Return the (X, Y) coordinate for the center point of the cell that contains the specified text.  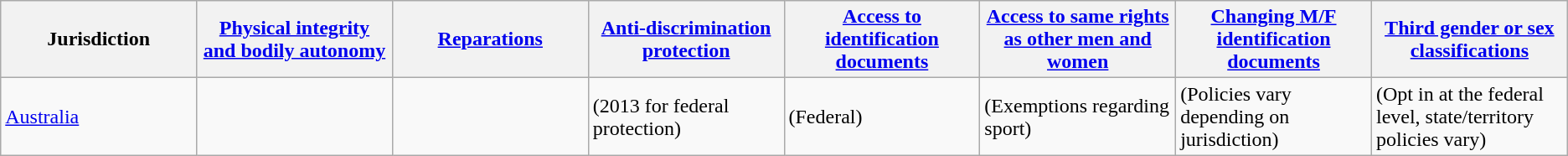
(2013 for federal protection) (686, 117)
Jurisdiction (99, 39)
Access to identification documents (882, 39)
(Opt in at the federal level, state/territory policies vary) (1469, 117)
(Federal) (882, 117)
Reparations (490, 39)
Australia (99, 117)
(Exemptions regarding sport) (1078, 117)
Changing M/F identification documents (1274, 39)
Anti-discrimination protection (686, 39)
(Policies vary depending on jurisdiction) (1274, 117)
Physical integrity and bodily autonomy (295, 39)
Third gender or sex classifications (1469, 39)
Access to same rights as other men and women (1078, 39)
